Detect which cell encompasses the target text, then output its [x, y] center coordinate. 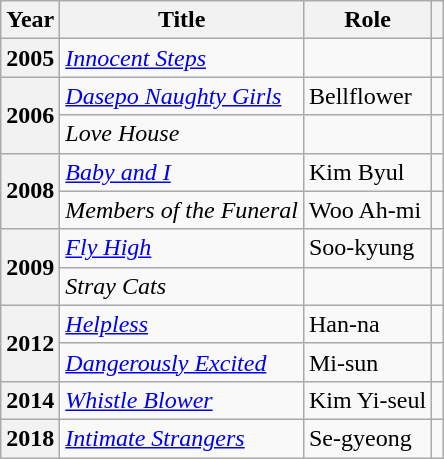
Se-gyeong [367, 438]
Mi-sun [367, 362]
Whistle Blower [182, 400]
Dangerously Excited [182, 362]
2018 [30, 438]
2009 [30, 267]
Han-na [367, 324]
Bellflower [367, 96]
Fly High [182, 248]
Role [367, 20]
Members of the Funeral [182, 210]
Woo Ah-mi [367, 210]
Baby and I [182, 172]
Soo-kyung [367, 248]
Helpless [182, 324]
Year [30, 20]
Intimate Strangers [182, 438]
2014 [30, 400]
2006 [30, 115]
Kim Yi-seul [367, 400]
Stray Cats [182, 286]
Kim Byul [367, 172]
Dasepo Naughty Girls [182, 96]
2005 [30, 58]
2012 [30, 343]
Love House [182, 134]
Title [182, 20]
Innocent Steps [182, 58]
2008 [30, 191]
